Output the (x, y) coordinate of the center of the cell containing the given text.  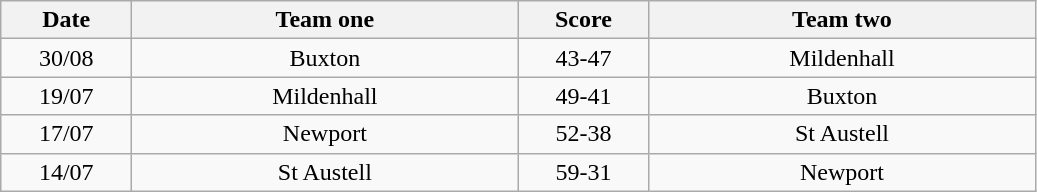
Date (66, 20)
17/07 (66, 134)
Team two (842, 20)
Score (584, 20)
59-31 (584, 172)
49-41 (584, 96)
43-47 (584, 58)
19/07 (66, 96)
14/07 (66, 172)
30/08 (66, 58)
52-38 (584, 134)
Team one (325, 20)
